Return the (x, y) coordinate for the center point of the cell that contains the specified text.  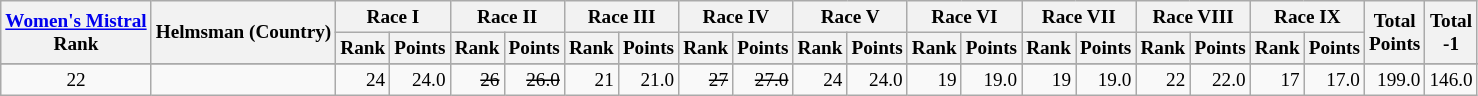
Race II (507, 17)
Race VII (1079, 17)
Race III (621, 17)
Race IV (736, 17)
Total-1 (1451, 32)
27 (706, 80)
21 (591, 80)
Race V (850, 17)
Helmsman (Country) (244, 32)
Race IX (1307, 17)
199.0 (1395, 80)
22.0 (1220, 80)
26.0 (534, 80)
Total Points (1395, 32)
17 (1277, 80)
146.0 (1451, 80)
21.0 (648, 80)
17.0 (1334, 80)
Race I (393, 17)
26 (477, 80)
Race VIII (1193, 17)
27.0 (763, 80)
Women's MistralRank (76, 32)
Race VI (964, 17)
